Determine the (x, y) coordinate at the center of the cell enclosing the given text.  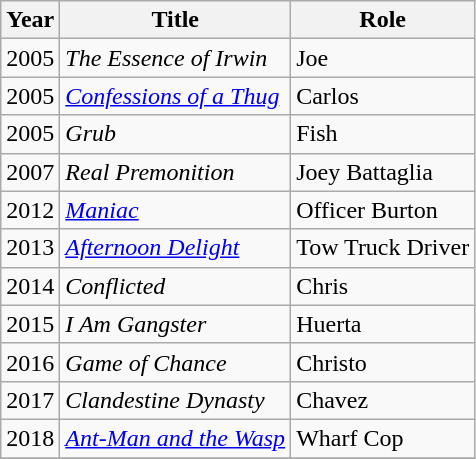
Joe (383, 58)
2013 (30, 248)
I Am Gangster (176, 324)
Chris (383, 286)
Fish (383, 134)
Clandestine Dynasty (176, 400)
Wharf Cop (383, 438)
Christo (383, 362)
Joey Battaglia (383, 172)
2016 (30, 362)
Real Premonition (176, 172)
Title (176, 20)
Maniac (176, 210)
2012 (30, 210)
Huerta (383, 324)
Ant-Man and the Wasp (176, 438)
Chavez (383, 400)
2007 (30, 172)
Afternoon Delight (176, 248)
2018 (30, 438)
2015 (30, 324)
Game of Chance (176, 362)
Carlos (383, 96)
Confessions of a Thug (176, 96)
Year (30, 20)
2014 (30, 286)
Role (383, 20)
Tow Truck Driver (383, 248)
The Essence of Irwin (176, 58)
Conflicted (176, 286)
2017 (30, 400)
Officer Burton (383, 210)
Grub (176, 134)
